Return the (X, Y) coordinate for the center point of the cell that contains the specified text.  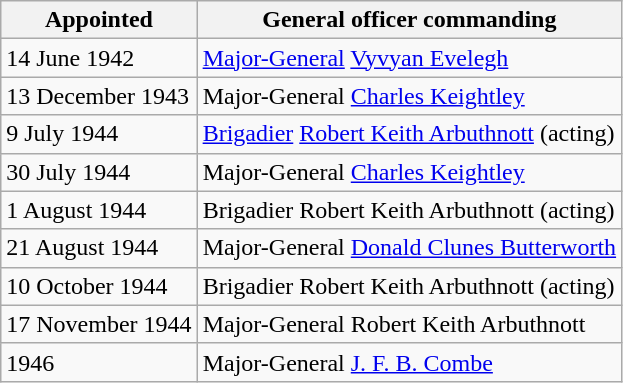
13 December 1943 (99, 96)
9 July 1944 (99, 134)
Major-General Robert Keith Arbuthnott (409, 324)
21 August 1944 (99, 248)
Major-General J. F. B. Combe (409, 362)
14 June 1942 (99, 58)
General officer commanding (409, 20)
Major-General Donald Clunes Butterworth (409, 248)
1946 (99, 362)
1 August 1944 (99, 210)
10 October 1944 (99, 286)
Appointed (99, 20)
Major-General Vyvyan Evelegh (409, 58)
30 July 1944 (99, 172)
17 November 1944 (99, 324)
